Identify which cell holds the provided text, then report its (X, Y) central coordinate. 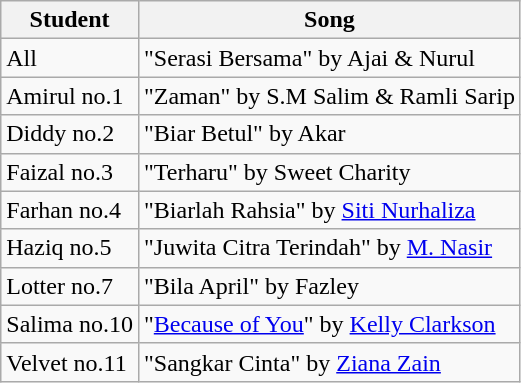
Haziq no.5 (70, 248)
"Biar Betul" by Akar (329, 134)
Salima no.10 (70, 324)
Amirul no.1 (70, 96)
"Serasi Bersama" by Ajai & Nurul (329, 58)
"Because of You" by Kelly Clarkson (329, 324)
"Bila April" by Fazley (329, 286)
All (70, 58)
"Sangkar Cinta" by Ziana Zain (329, 362)
"Juwita Citra Terindah" by M. Nasir (329, 248)
Lotter no.7 (70, 286)
Farhan no.4 (70, 210)
Faizal no.3 (70, 172)
"Terharu" by Sweet Charity (329, 172)
"Zaman" by S.M Salim & Ramli Sarip (329, 96)
Velvet no.11 (70, 362)
"Biarlah Rahsia" by Siti Nurhaliza (329, 210)
Song (329, 20)
Student (70, 20)
Diddy no.2 (70, 134)
